Search for the cell housing the specified text and yield its (x, y) center coordinate. 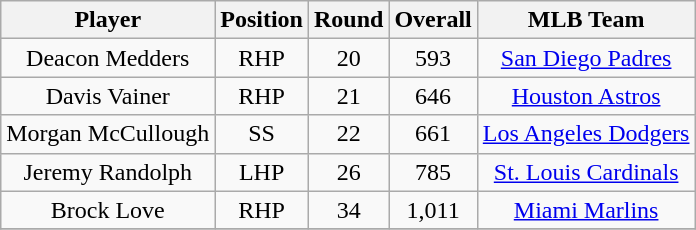
21 (348, 96)
Player (108, 20)
Overall (433, 20)
646 (433, 96)
Position (262, 20)
Deacon Medders (108, 58)
Houston Astros (586, 96)
785 (433, 172)
San Diego Padres (586, 58)
22 (348, 134)
MLB Team (586, 20)
Los Angeles Dodgers (586, 134)
661 (433, 134)
Davis Vainer (108, 96)
LHP (262, 172)
Brock Love (108, 210)
SS (262, 134)
Morgan McCullough (108, 134)
20 (348, 58)
St. Louis Cardinals (586, 172)
Jeremy Randolph (108, 172)
Round (348, 20)
26 (348, 172)
1,011 (433, 210)
Miami Marlins (586, 210)
593 (433, 58)
34 (348, 210)
